Output the [X, Y] coordinate of the center of the cell containing the given text.  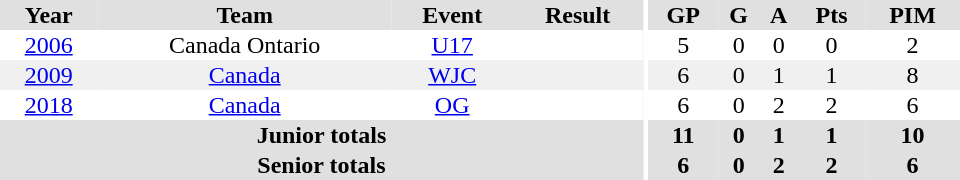
U17 [452, 45]
2006 [48, 45]
5 [684, 45]
OG [452, 105]
2009 [48, 75]
WJC [452, 75]
Result [578, 15]
2018 [48, 105]
GP [684, 15]
Event [452, 15]
10 [912, 135]
Year [48, 15]
PIM [912, 15]
Canada Ontario [244, 45]
8 [912, 75]
A [778, 15]
Team [244, 15]
Junior totals [322, 135]
11 [684, 135]
Senior totals [322, 165]
G [738, 15]
Pts [832, 15]
